Scan for the cell matching the given text and deliver its (X, Y) coordinate at center. 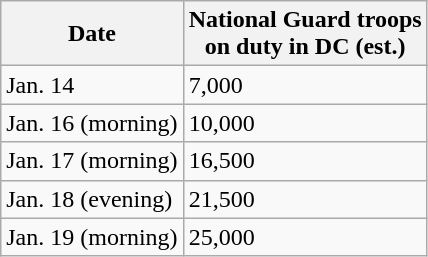
7,000 (305, 85)
21,500 (305, 199)
Jan. 18 (evening) (92, 199)
National Guard troopson duty in DC (est.) (305, 34)
Jan. 17 (morning) (92, 161)
25,000 (305, 237)
16,500 (305, 161)
Jan. 14 (92, 85)
Jan. 19 (morning) (92, 237)
Jan. 16 (morning) (92, 123)
10,000 (305, 123)
Date (92, 34)
